Return the [X, Y] coordinate for the center point of the cell that contains the specified text.  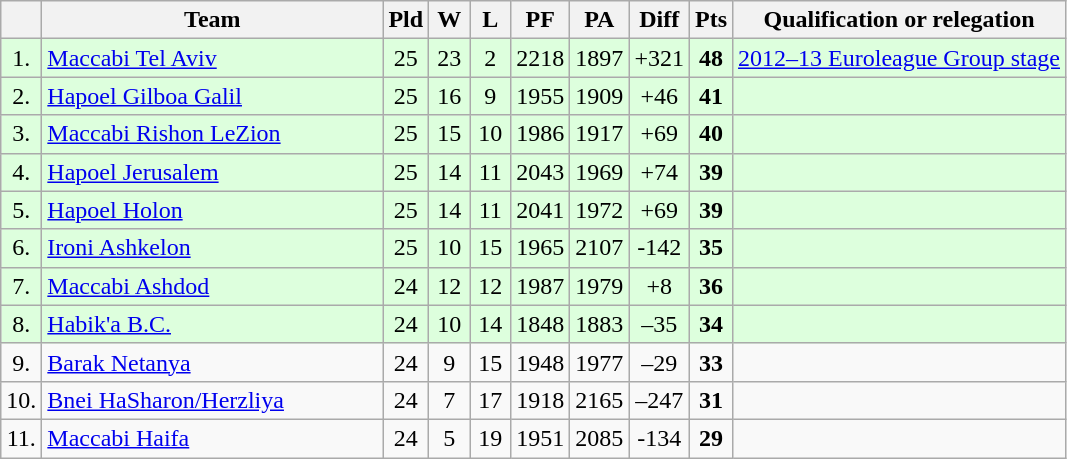
2107 [600, 248]
Bnei HaSharon/Herzliya [212, 400]
Habik'a B.C. [212, 324]
1986 [540, 134]
34 [710, 324]
1948 [540, 362]
11. [22, 438]
5 [450, 438]
PF [540, 20]
1965 [540, 248]
31 [710, 400]
29 [710, 438]
9. [22, 362]
+321 [660, 58]
17 [490, 400]
3. [22, 134]
Maccabi Tel Aviv [212, 58]
2. [22, 96]
-134 [660, 438]
8. [22, 324]
23 [450, 58]
19 [490, 438]
1897 [600, 58]
-142 [660, 248]
1883 [600, 324]
48 [710, 58]
Pts [710, 20]
40 [710, 134]
7 [450, 400]
36 [710, 286]
Barak Netanya [212, 362]
2012–13 Euroleague Group stage [900, 58]
+74 [660, 172]
PA [600, 20]
7. [22, 286]
1977 [600, 362]
1909 [600, 96]
Hapoel Holon [212, 210]
Maccabi Haifa [212, 438]
1987 [540, 286]
–35 [660, 324]
Maccabi Ashdod [212, 286]
35 [710, 248]
33 [710, 362]
Maccabi Rishon LeZion [212, 134]
Ironi Ashkelon [212, 248]
1917 [600, 134]
–247 [660, 400]
2041 [540, 210]
10. [22, 400]
+46 [660, 96]
Pld [406, 20]
1979 [600, 286]
+8 [660, 286]
1972 [600, 210]
2043 [540, 172]
2218 [540, 58]
Team [212, 20]
Qualification or relegation [900, 20]
1848 [540, 324]
6. [22, 248]
2165 [600, 400]
1. [22, 58]
1969 [600, 172]
2085 [600, 438]
Hapoel Gilboa Galil [212, 96]
41 [710, 96]
Diff [660, 20]
4. [22, 172]
16 [450, 96]
Hapoel Jerusalem [212, 172]
1918 [540, 400]
W [450, 20]
1955 [540, 96]
5. [22, 210]
2 [490, 58]
L [490, 20]
1951 [540, 438]
–29 [660, 362]
